Return (X, Y) of the center of cell containing provided text 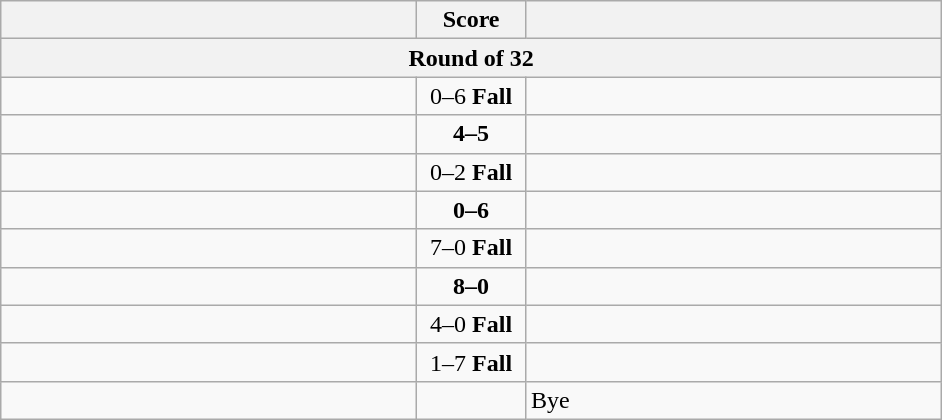
0–6 Fall (472, 96)
Round of 32 (472, 58)
1–7 Fall (472, 362)
8–0 (472, 286)
7–0 Fall (472, 248)
Score (472, 20)
0–2 Fall (472, 172)
4–0 Fall (472, 324)
0–6 (472, 210)
Bye (733, 400)
4–5 (472, 134)
